Return the (X, Y) coordinate for the center point of the cell that contains the specified text.  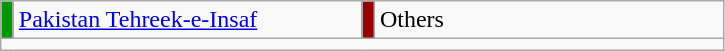
Others (548, 20)
Pakistan Tehreek-e-Insaf (188, 20)
